Output the [X, Y] coordinate of the center of the cell containing the given text.  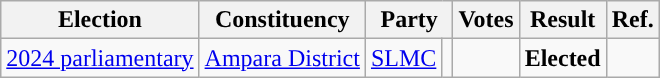
Elected [562, 58]
2024 parliamentary [100, 58]
Votes [486, 20]
Party [408, 20]
Election [100, 20]
Ref. [632, 20]
Ampara District [282, 58]
SLMC [403, 58]
Constituency [282, 20]
Result [562, 20]
